Scan for the cell matching the given text and deliver its [X, Y] coordinate at center. 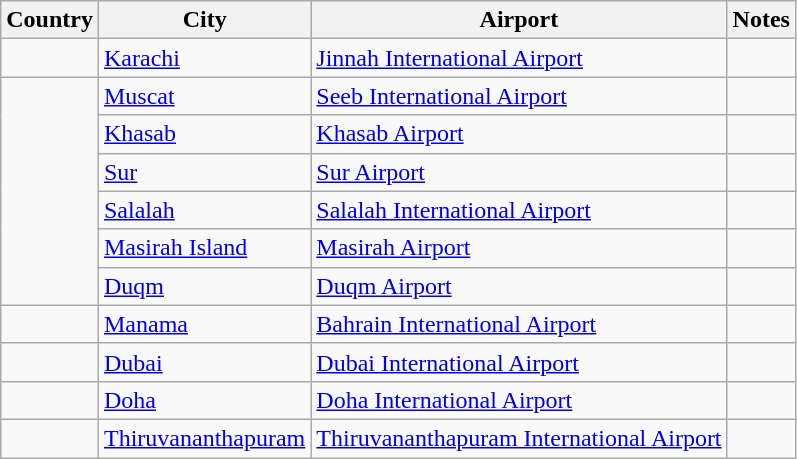
Bahrain International Airport [519, 324]
Seeb International Airport [519, 96]
Doha [204, 400]
Country [50, 20]
Duqm [204, 286]
Khasab [204, 134]
Doha International Airport [519, 400]
Sur [204, 172]
Notes [761, 20]
Dubai [204, 362]
Thiruvananthapuram International Airport [519, 438]
Dubai International Airport [519, 362]
Masirah Island [204, 248]
Thiruvananthapuram [204, 438]
Airport [519, 20]
Karachi [204, 58]
Salalah International Airport [519, 210]
Jinnah International Airport [519, 58]
Masirah Airport [519, 248]
Duqm Airport [519, 286]
Muscat [204, 96]
Salalah [204, 210]
Manama [204, 324]
Sur Airport [519, 172]
Khasab Airport [519, 134]
City [204, 20]
